Return the (x, y) coordinate for the center point of the cell that contains the specified text.  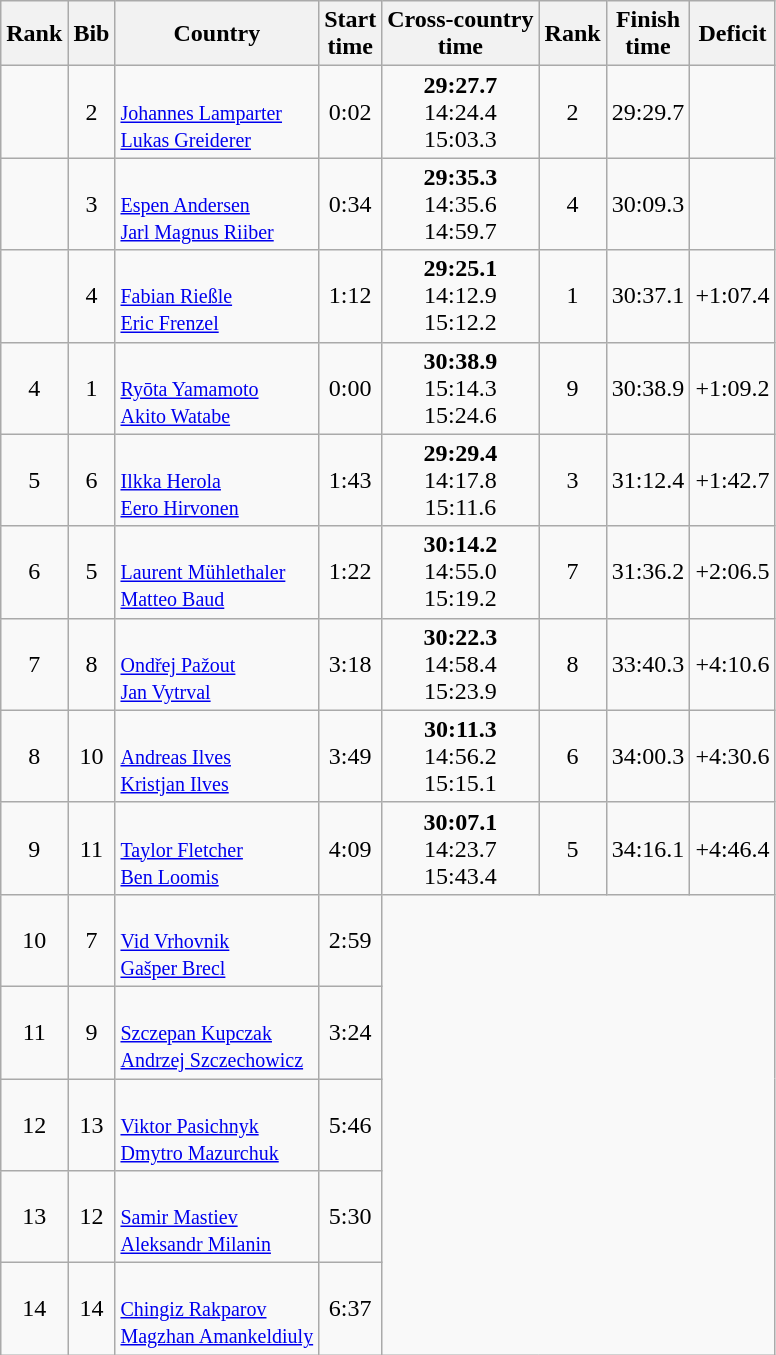
Szczepan KupczakAndrzej Szczechowicz (217, 1032)
3:18 (350, 664)
Ondřej PažoutJan Vytrval (217, 664)
30:07.114:23.715:43.4 (460, 848)
34:16.1 (648, 848)
30:09.3 (648, 204)
29:25.114:12.915:12.2 (460, 296)
31:12.4 (648, 480)
5:30 (350, 1217)
5:46 (350, 1124)
30:11.314:56.215:15.1 (460, 756)
+1:09.2 (732, 388)
33:40.3 (648, 664)
Vid VrhovnikGašper Brecl (217, 940)
Laurent MühlethalerMatteo Baud (217, 572)
6:37 (350, 1309)
3:24 (350, 1032)
Bib (92, 34)
+4:46.4 (732, 848)
Johannes LamparterLukas Greiderer (217, 112)
2:59 (350, 940)
34:00.3 (648, 756)
Andreas IlvesKristjan Ilves (217, 756)
0:00 (350, 388)
Ryōta YamamotoAkito Watabe (217, 388)
Viktor PasichnykDmytro Mazurchuk (217, 1124)
1:43 (350, 480)
30:22.314:58.415:23.9 (460, 664)
29:29.7 (648, 112)
1:12 (350, 296)
29:27.714:24.415:03.3 (460, 112)
30:38.915:14.315:24.6 (460, 388)
1:22 (350, 572)
Espen AndersenJarl Magnus Riiber (217, 204)
31:36.2 (648, 572)
Starttime (350, 34)
30:38.9 (648, 388)
0:34 (350, 204)
30:14.214:55.015:19.2 (460, 572)
+2:06.5 (732, 572)
+1:42.7 (732, 480)
4:09 (350, 848)
3:49 (350, 756)
Chingiz RakparovMagzhan Amankeldiuly (217, 1309)
30:37.1 (648, 296)
Taylor FletcherBen Loomis (217, 848)
+1:07.4 (732, 296)
+4:30.6 (732, 756)
Deficit (732, 34)
Finishtime (648, 34)
0:02 (350, 112)
+4:10.6 (732, 664)
Country (217, 34)
29:35.314:35.614:59.7 (460, 204)
Fabian RießleEric Frenzel (217, 296)
Samir MastievAleksandr Milanin (217, 1217)
Ilkka HerolaEero Hirvonen (217, 480)
Cross-countrytime (460, 34)
29:29.414:17.815:11.6 (460, 480)
